From the cell containing the given text, extract its center point as [x, y] coordinate. 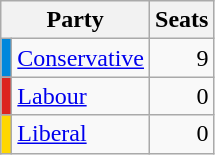
Liberal [81, 134]
Party [76, 20]
Conservative [81, 58]
9 [182, 58]
Labour [81, 96]
Seats [182, 20]
